Identify which cell holds the provided text, then report its (X, Y) central coordinate. 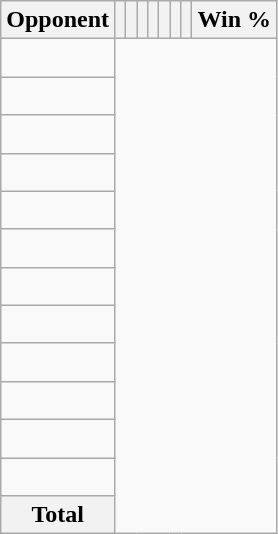
Opponent (58, 20)
Win % (234, 20)
Total (58, 515)
